Output the [x, y] coordinate of the center of the cell containing the given text.  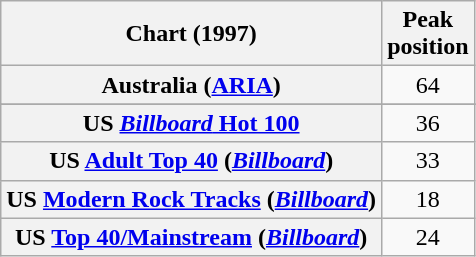
18 [428, 199]
24 [428, 237]
Peakposition [428, 34]
US Billboard Hot 100 [192, 123]
US Modern Rock Tracks (Billboard) [192, 199]
US Top 40/Mainstream (Billboard) [192, 237]
Chart (1997) [192, 34]
Australia (ARIA) [192, 85]
64 [428, 85]
33 [428, 161]
36 [428, 123]
US Adult Top 40 (Billboard) [192, 161]
